Identify which cell holds the provided text, then report its (x, y) central coordinate. 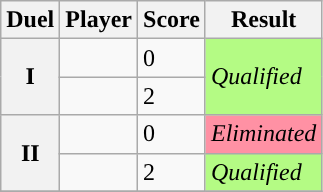
Result (263, 20)
Player (99, 20)
Score (172, 20)
Eliminated (263, 134)
II (30, 153)
I (30, 77)
Duel (30, 20)
